Scan for the cell matching the given text and deliver its (X, Y) coordinate at center. 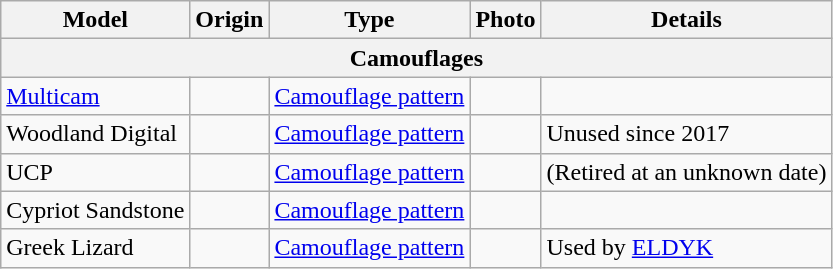
Multicam (96, 96)
Photo (506, 20)
(Retired at an unknown date) (686, 172)
Model (96, 20)
UCP (96, 172)
Greek Lizard (96, 248)
Type (370, 20)
Unused since 2017 (686, 134)
Used by ELDYK (686, 248)
Woodland Digital (96, 134)
Cypriot Sandstone (96, 210)
Details (686, 20)
Origin (230, 20)
Camouflages (416, 58)
